Find where the given text appears and provide that cell's center as (X, Y) coordinate. 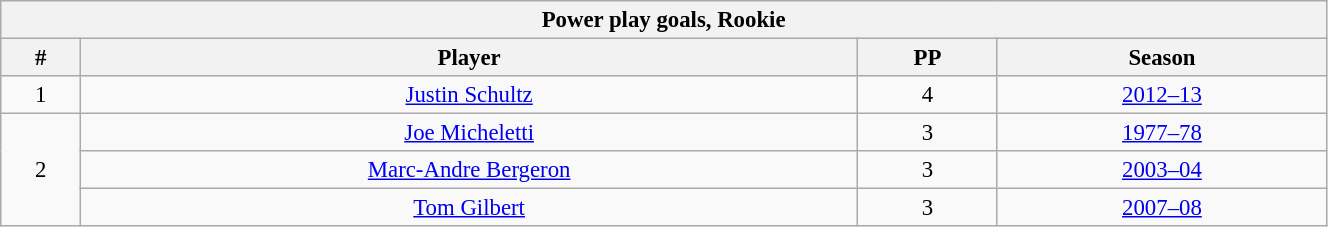
Tom Gilbert (470, 208)
2007–08 (1162, 208)
4 (927, 95)
Marc-Andre Bergeron (470, 170)
2012–13 (1162, 95)
2 (41, 170)
Player (470, 58)
1 (41, 95)
1977–78 (1162, 133)
Season (1162, 58)
# (41, 58)
Power play goals, Rookie (664, 20)
PP (927, 58)
2003–04 (1162, 170)
Joe Micheletti (470, 133)
Justin Schultz (470, 95)
